Determine the (X, Y) coordinate at the center of the cell enclosing the given text.  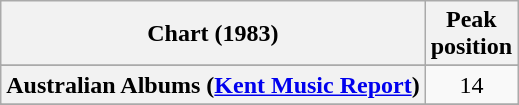
Chart (1983) (213, 34)
14 (471, 85)
Peakposition (471, 34)
Australian Albums (Kent Music Report) (213, 85)
